Return the [x, y] coordinate for the center point of the cell that contains the specified text.  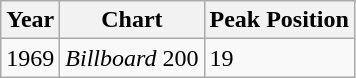
Billboard 200 [132, 58]
Year [30, 20]
19 [279, 58]
Peak Position [279, 20]
Chart [132, 20]
1969 [30, 58]
